Pinpoint the cell where the given text exists, returning its [x, y] midpoint coordinate. 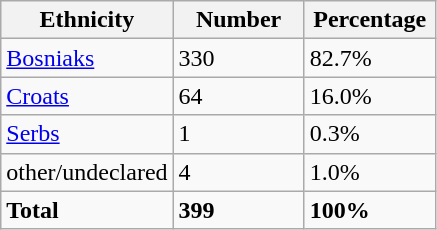
82.7% [370, 58]
16.0% [370, 96]
Percentage [370, 20]
Serbs [87, 134]
Bosniaks [87, 58]
Croats [87, 96]
330 [238, 58]
1.0% [370, 172]
64 [238, 96]
other/undeclared [87, 172]
1 [238, 134]
399 [238, 210]
Ethnicity [87, 20]
0.3% [370, 134]
Number [238, 20]
4 [238, 172]
Total [87, 210]
100% [370, 210]
